Capture the cell that displays the provided text and extract its [X, Y] central coordinate. 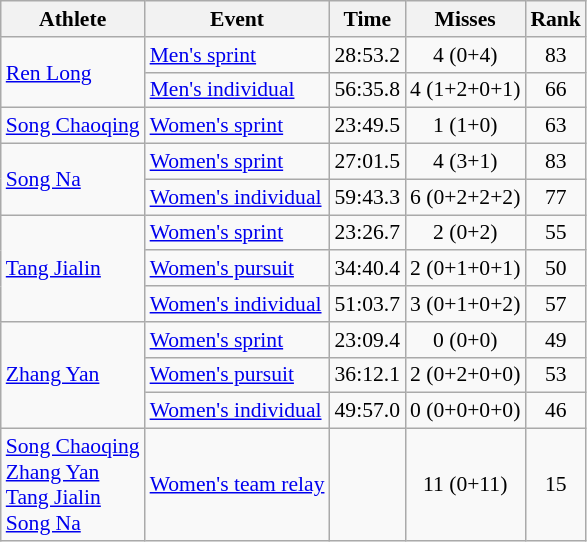
56:35.8 [368, 90]
Women's team relay [238, 485]
Ren Long [73, 72]
4 (1+2+0+1) [465, 90]
53 [556, 375]
2 (0+2+0+0) [465, 375]
Men's individual [238, 90]
Song ChaoqingZhang YanTang JialinSong Na [73, 485]
4 (0+4) [465, 55]
11 (0+11) [465, 485]
Zhang Yan [73, 376]
27:01.5 [368, 162]
Time [368, 19]
23:49.5 [368, 126]
66 [556, 90]
Song Na [73, 180]
2 (0+1+0+1) [465, 269]
6 (0+2+2+2) [465, 197]
23:09.4 [368, 340]
Tang Jialin [73, 268]
Rank [556, 19]
50 [556, 269]
Men's sprint [238, 55]
Event [238, 19]
77 [556, 197]
0 (0+0+0+0) [465, 411]
1 (1+0) [465, 126]
49 [556, 340]
Song Chaoqing [73, 126]
34:40.4 [368, 269]
55 [556, 233]
63 [556, 126]
Misses [465, 19]
59:43.3 [368, 197]
4 (3+1) [465, 162]
23:26.7 [368, 233]
0 (0+0) [465, 340]
36:12.1 [368, 375]
46 [556, 411]
57 [556, 304]
Athlete [73, 19]
3 (0+1+0+2) [465, 304]
15 [556, 485]
2 (0+2) [465, 233]
51:03.7 [368, 304]
49:57.0 [368, 411]
28:53.2 [368, 55]
